Detect which cell encompasses the target text, then output its (x, y) center coordinate. 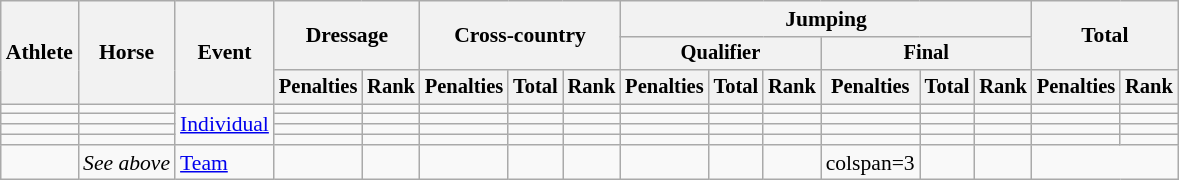
Dressage (347, 36)
Qualifier (720, 54)
Cross-country (520, 36)
Athlete (40, 52)
Final (926, 54)
Jumping (826, 19)
Horse (126, 52)
Individual (224, 124)
Event (224, 52)
